Capture the cell that displays the provided text and extract its (x, y) central coordinate. 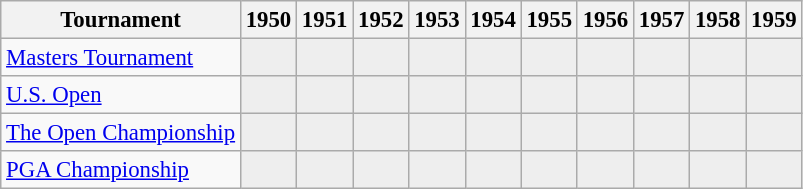
1955 (549, 20)
1956 (605, 20)
1959 (774, 20)
Masters Tournament (121, 58)
1957 (661, 20)
1953 (437, 20)
The Open Championship (121, 133)
1954 (493, 20)
1950 (268, 20)
1952 (381, 20)
U.S. Open (121, 95)
PGA Championship (121, 170)
1958 (718, 20)
1951 (325, 20)
Tournament (121, 20)
